Identify which cell holds the provided text, then report its (x, y) central coordinate. 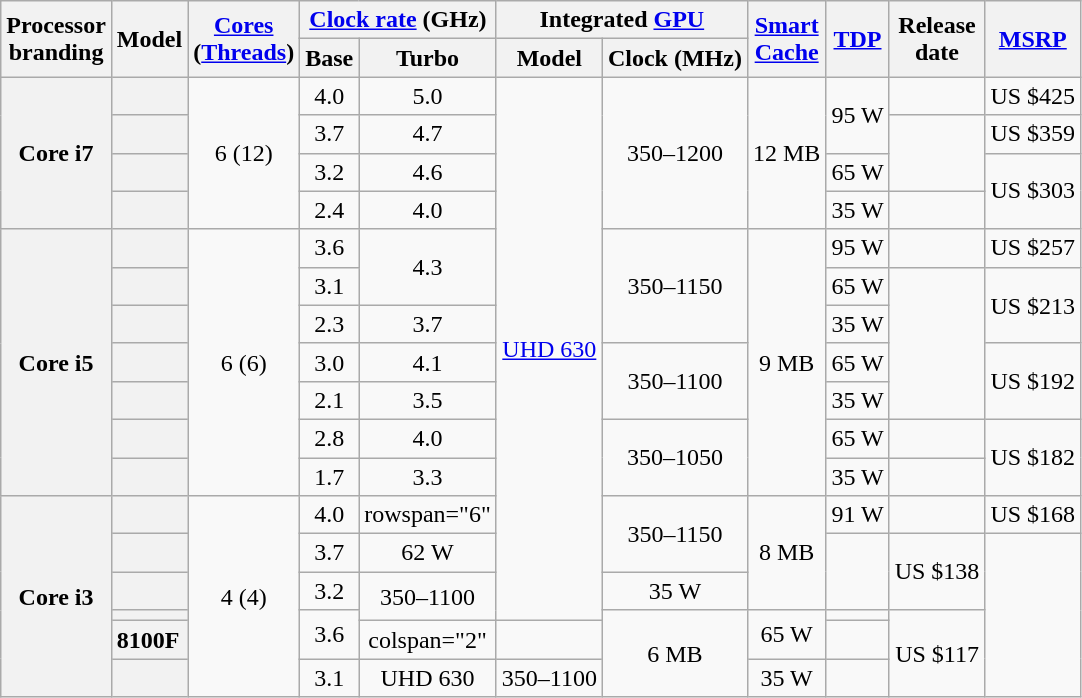
Core i5 (56, 362)
US $138 (937, 572)
8100F (149, 640)
2.4 (330, 210)
Clock rate (GHz) (398, 20)
Core i7 (56, 153)
US $182 (1033, 457)
6 MB (674, 654)
350–1200 (674, 153)
1.7 (330, 477)
2.1 (330, 400)
12 MB (786, 153)
US $192 (1033, 381)
US $257 (1033, 248)
4.1 (428, 362)
9 MB (786, 362)
4.7 (428, 134)
MSRP (1033, 39)
350–1050 (674, 457)
2.3 (330, 324)
6 (12) (244, 153)
4.6 (428, 172)
US $168 (1033, 515)
4.3 (428, 267)
Core i3 (56, 596)
3.3 (428, 477)
US $213 (1033, 305)
US $425 (1033, 96)
Integrated GPU (622, 20)
US $359 (1033, 134)
3.0 (330, 362)
62 W (428, 553)
4 (4) (244, 596)
Turbo (428, 58)
5.0 (428, 96)
Base (330, 58)
SmartCache (786, 39)
US $303 (1033, 191)
6 (6) (244, 362)
Releasedate (937, 39)
colspan="2" (428, 640)
Cores(Threads) (244, 39)
Clock (MHz) (674, 58)
8 MB (786, 553)
3.5 (428, 400)
TDP (858, 39)
Processorbranding (56, 39)
91 W (858, 515)
rowspan="6" (428, 515)
2.8 (330, 438)
US $117 (937, 654)
